Capture the cell that displays the provided text and extract its (x, y) central coordinate. 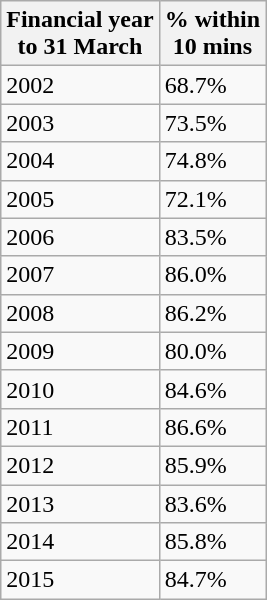
% within10 mins (212, 34)
85.9% (212, 465)
2009 (80, 351)
2008 (80, 313)
2012 (80, 465)
68.7% (212, 85)
86.2% (212, 313)
2004 (80, 161)
84.6% (212, 389)
2014 (80, 542)
2002 (80, 85)
83.6% (212, 503)
2005 (80, 199)
83.5% (212, 237)
86.6% (212, 427)
Financial yearto 31 March (80, 34)
73.5% (212, 123)
85.8% (212, 542)
2006 (80, 237)
2007 (80, 275)
2003 (80, 123)
2010 (80, 389)
2015 (80, 580)
2013 (80, 503)
84.7% (212, 580)
86.0% (212, 275)
80.0% (212, 351)
74.8% (212, 161)
72.1% (212, 199)
2011 (80, 427)
